Extract the [x, y] coordinate from the center of the cell holding the provided text.  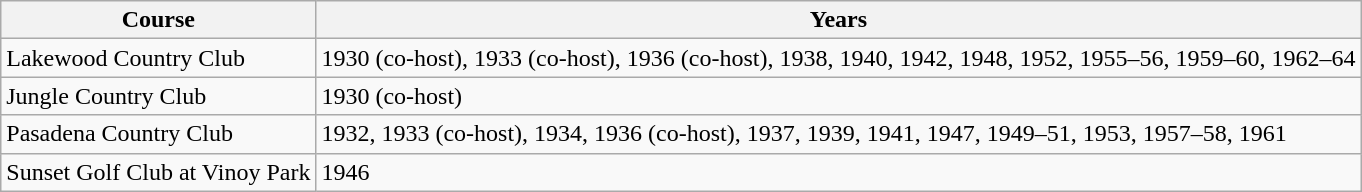
1946 [838, 172]
Jungle Country Club [158, 96]
Years [838, 20]
Lakewood Country Club [158, 58]
1930 (co-host), 1933 (co-host), 1936 (co-host), 1938, 1940, 1942, 1948, 1952, 1955–56, 1959–60, 1962–64 [838, 58]
Sunset Golf Club at Vinoy Park [158, 172]
1932, 1933 (co-host), 1934, 1936 (co-host), 1937, 1939, 1941, 1947, 1949–51, 1953, 1957–58, 1961 [838, 134]
1930 (co-host) [838, 96]
Pasadena Country Club [158, 134]
Course [158, 20]
